Extract the (x, y) coordinate from the center of the cell holding the provided text.  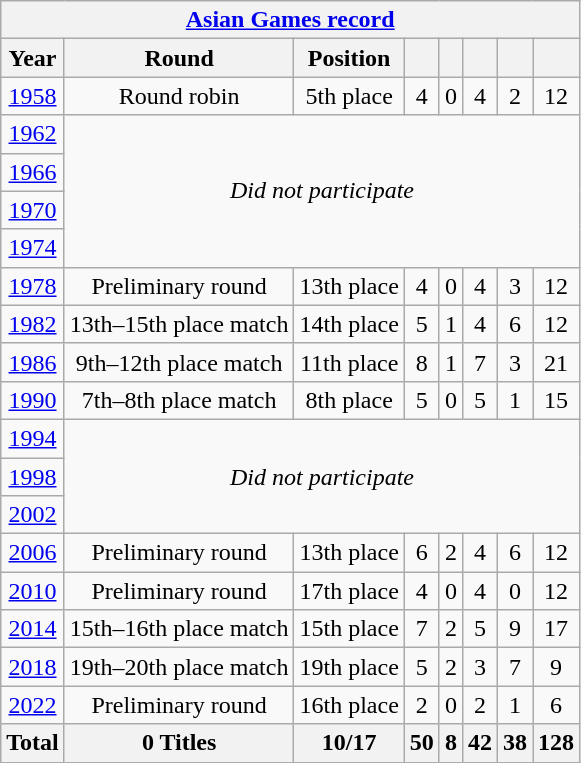
2018 (33, 667)
128 (556, 743)
13th–15th place match (179, 324)
1982 (33, 324)
1962 (33, 134)
2014 (33, 629)
2002 (33, 515)
10/17 (349, 743)
1970 (33, 210)
19th–20th place match (179, 667)
Total (33, 743)
1990 (33, 400)
15th place (349, 629)
Round (179, 58)
1978 (33, 286)
38 (516, 743)
Position (349, 58)
15 (556, 400)
8th place (349, 400)
50 (422, 743)
9th–12th place match (179, 362)
5th place (349, 96)
Year (33, 58)
15th–16th place match (179, 629)
Round robin (179, 96)
1958 (33, 96)
11th place (349, 362)
1974 (33, 248)
0 Titles (179, 743)
1966 (33, 172)
1994 (33, 438)
17 (556, 629)
21 (556, 362)
1998 (33, 477)
42 (480, 743)
17th place (349, 591)
19th place (349, 667)
1986 (33, 362)
7th–8th place match (179, 400)
16th place (349, 705)
2010 (33, 591)
14th place (349, 324)
2006 (33, 553)
2022 (33, 705)
Asian Games record (290, 20)
